Capture the cell that displays the provided text and extract its [x, y] central coordinate. 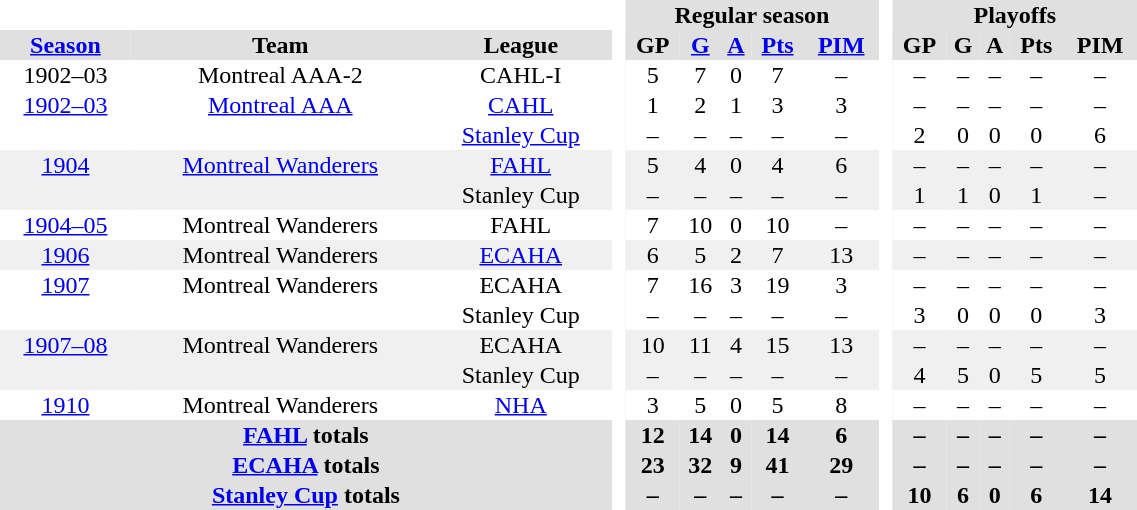
1907–08 [66, 345]
PIM [842, 45]
12 [652, 435]
9 [736, 465]
8 [842, 405]
15 [778, 345]
23 [652, 465]
ECAHA totals [306, 465]
CAHL [521, 105]
41 [778, 465]
League [521, 45]
16 [700, 285]
1906 [66, 255]
Stanley Cup totals [306, 495]
Regular season [752, 15]
19 [778, 285]
1904–05 [66, 225]
Montreal AAA-2 [280, 75]
Season [66, 45]
29 [842, 465]
1904 [66, 165]
32 [700, 465]
Team [280, 45]
CAHL-I [521, 75]
1910 [66, 405]
FAHL totals [306, 435]
Playoffs [1014, 15]
Montreal AAA [280, 105]
11 [700, 345]
NHA [521, 405]
1907 [66, 285]
